For the text-containing cell, return its midpoint in [X, Y] coordinate format. 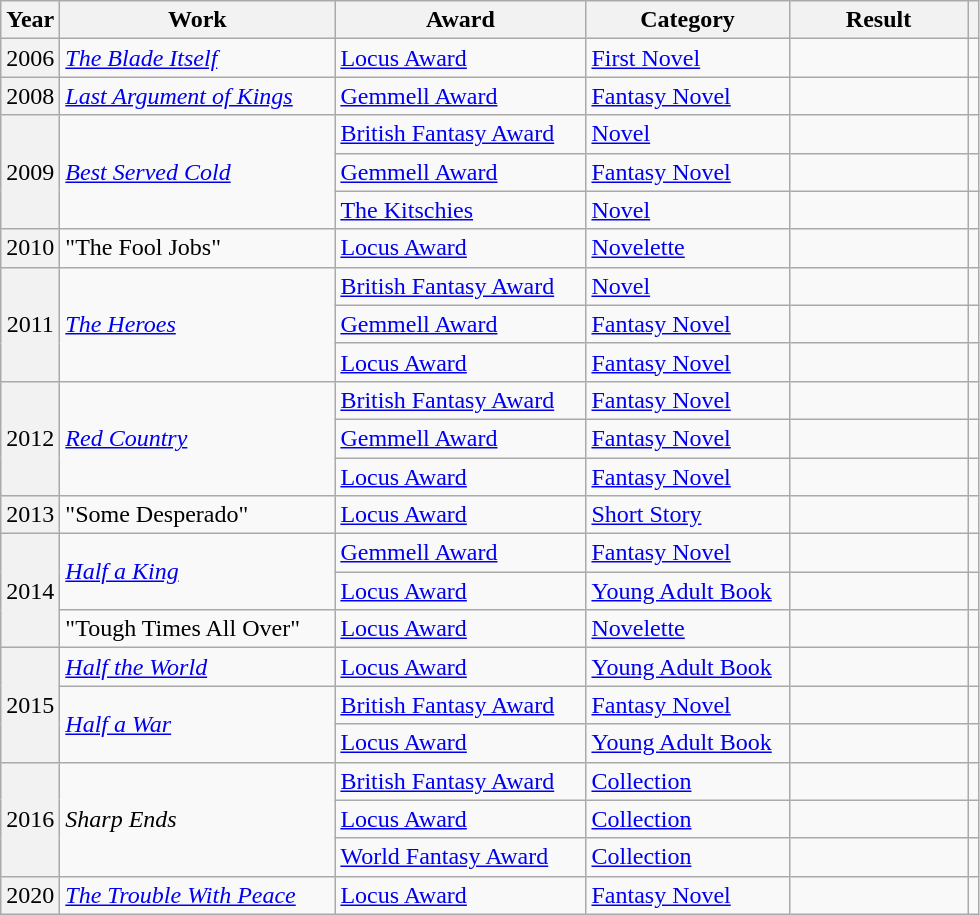
Year [30, 20]
"Some Desperado" [198, 515]
Red Country [198, 438]
2015 [30, 705]
Half the World [198, 667]
World Fantasy Award [460, 857]
The Blade Itself [198, 58]
2008 [30, 96]
Work [198, 20]
Half a King [198, 572]
Category [688, 20]
Sharp Ends [198, 819]
2016 [30, 819]
Last Argument of Kings [198, 96]
The Heroes [198, 324]
Best Served Cold [198, 172]
The Kitschies [460, 210]
Result [878, 20]
2009 [30, 172]
2006 [30, 58]
Half a War [198, 724]
First Novel [688, 58]
2011 [30, 324]
"The Fool Jobs" [198, 248]
2010 [30, 248]
2014 [30, 591]
Short Story [688, 515]
2020 [30, 895]
The Trouble With Peace [198, 895]
Award [460, 20]
"Tough Times All Over" [198, 629]
2013 [30, 515]
2012 [30, 438]
